Extract the [X, Y] coordinate from the center of the cell holding the provided text.  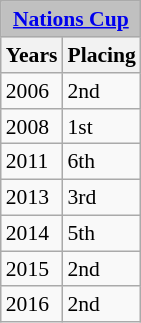
Years [32, 55]
2016 [32, 304]
2006 [32, 91]
3rd [101, 197]
2014 [32, 233]
5th [101, 233]
2013 [32, 197]
2008 [32, 126]
2015 [32, 269]
2011 [32, 162]
Nations Cup [71, 19]
1st [101, 126]
Placing [101, 55]
6th [101, 162]
